For the text-containing cell, return its midpoint in [X, Y] coordinate format. 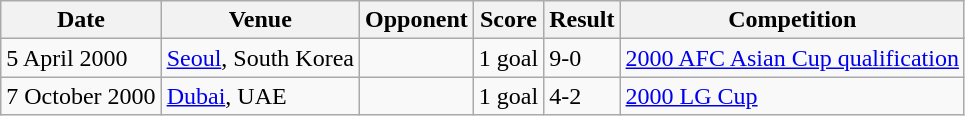
Dubai, UAE [260, 96]
9-0 [582, 58]
Score [508, 20]
Date [81, 20]
Opponent [417, 20]
Result [582, 20]
2000 LG Cup [792, 96]
2000 AFC Asian Cup qualification [792, 58]
4-2 [582, 96]
7 October 2000 [81, 96]
Competition [792, 20]
Venue [260, 20]
5 April 2000 [81, 58]
Seoul, South Korea [260, 58]
